Output the [X, Y] coordinate of the center of the cell containing the given text.  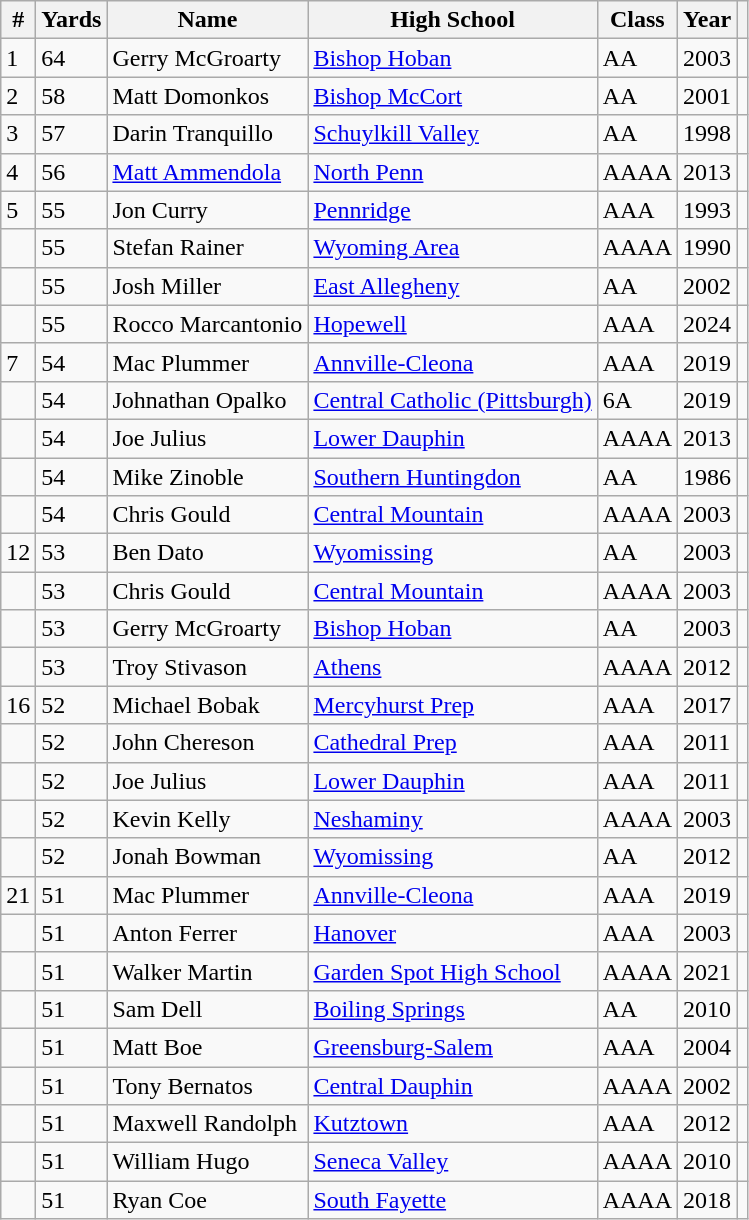
Sam Dell [208, 1009]
2024 [708, 324]
Michael Bobak [208, 705]
Jonah Bowman [208, 857]
7 [18, 362]
1 [18, 58]
Class [637, 20]
Cathedral Prep [452, 743]
Southern Huntingdon [452, 477]
1990 [708, 248]
South Fayette [452, 1200]
Walker Martin [208, 971]
Josh Miller [208, 286]
6A [637, 400]
Yards [72, 20]
Tony Bernatos [208, 1085]
Stefan Rainer [208, 248]
Matt Domonkos [208, 96]
12 [18, 553]
Ryan Coe [208, 1200]
Boiling Springs [452, 1009]
Greensburg-Salem [452, 1047]
Anton Ferrer [208, 933]
1998 [708, 134]
Mike Zinoble [208, 477]
2018 [708, 1200]
Johnathan Opalko [208, 400]
2017 [708, 705]
Rocco Marcantonio [208, 324]
Athens [452, 667]
Year [708, 20]
Wyoming Area [452, 248]
Neshaminy [452, 819]
Maxwell Randolph [208, 1124]
Garden Spot High School [452, 971]
Schuylkill Valley [452, 134]
2001 [708, 96]
1986 [708, 477]
57 [72, 134]
4 [18, 172]
Mercyhurst Prep [452, 705]
Name [208, 20]
Central Dauphin [452, 1085]
Matt Boe [208, 1047]
Central Catholic (Pittsburgh) [452, 400]
Seneca Valley [452, 1162]
Ben Dato [208, 553]
John Chereson [208, 743]
16 [18, 705]
Kevin Kelly [208, 819]
William Hugo [208, 1162]
East Allegheny [452, 286]
High School [452, 20]
58 [72, 96]
3 [18, 134]
56 [72, 172]
Bishop McCort [452, 96]
Troy Stivason [208, 667]
Darin Tranquillo [208, 134]
2004 [708, 1047]
Matt Ammendola [208, 172]
Hopewell [452, 324]
Hanover [452, 933]
21 [18, 895]
Jon Curry [208, 210]
# [18, 20]
Pennridge [452, 210]
5 [18, 210]
64 [72, 58]
2 [18, 96]
Kutztown [452, 1124]
1993 [708, 210]
2021 [708, 971]
North Penn [452, 172]
